Determine the [x, y] coordinate at the center of the cell enclosing the given text.  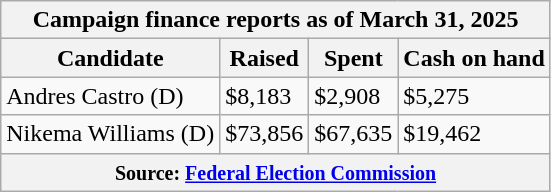
$2,908 [354, 96]
Spent [354, 58]
$8,183 [264, 96]
Cash on hand [474, 58]
$5,275 [474, 96]
$19,462 [474, 134]
Source: Federal Election Commission [276, 172]
Andres Castro (D) [110, 96]
$67,635 [354, 134]
Raised [264, 58]
Nikema Williams (D) [110, 134]
Campaign finance reports as of March 31, 2025 [276, 20]
Candidate [110, 58]
$73,856 [264, 134]
